Return the (x, y) coordinate for the center point of the cell that contains the specified text.  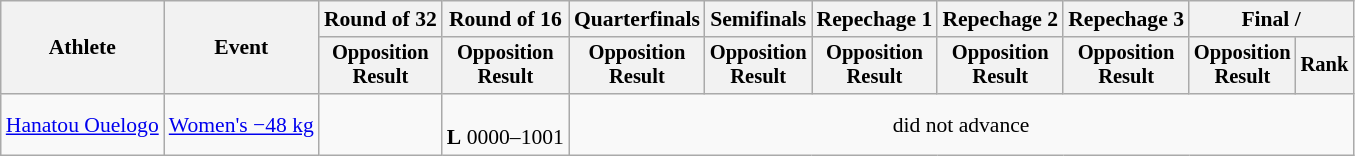
Round of 32 (380, 19)
Athlete (82, 48)
Final / (1271, 19)
Repechage 2 (1000, 19)
Round of 16 (506, 19)
Rank (1325, 66)
did not advance (961, 124)
Women's −48 kg (242, 124)
Repechage 1 (875, 19)
Semifinals (758, 19)
Quarterfinals (637, 19)
L 0000–1001 (506, 124)
Event (242, 48)
Hanatou Ouelogo (82, 124)
Repechage 3 (1126, 19)
